For the text-containing cell, return its midpoint in (x, y) coordinate format. 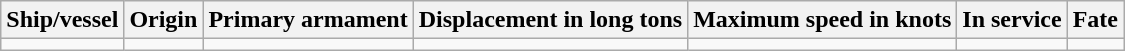
Ship/vessel (62, 20)
In service (1012, 20)
Maximum speed in knots (822, 20)
Primary armament (308, 20)
Origin (164, 20)
Fate (1095, 20)
Displacement in long tons (550, 20)
